Return [x, y] of the center of cell containing provided text 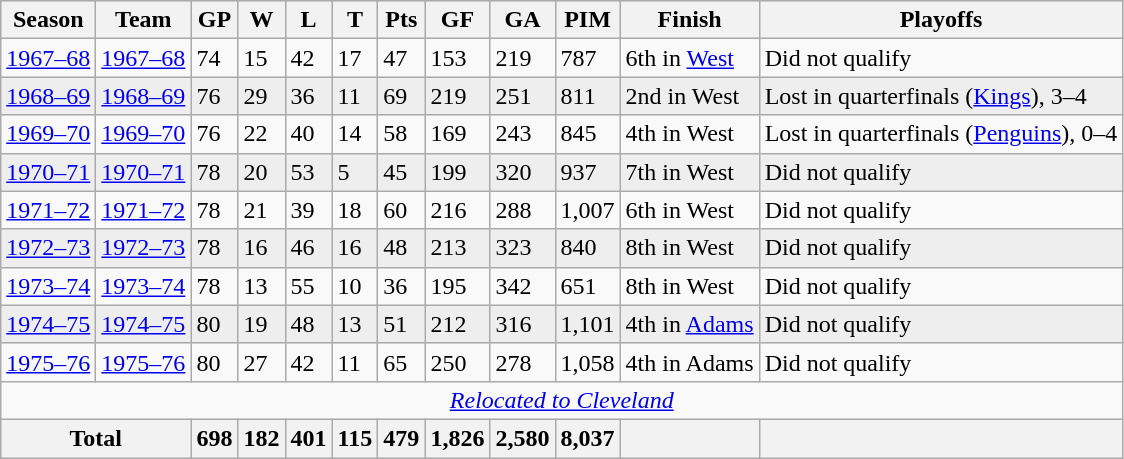
55 [308, 286]
40 [308, 134]
22 [262, 134]
Finish [690, 20]
1,007 [588, 210]
811 [588, 96]
316 [522, 324]
2,580 [522, 438]
PIM [588, 20]
698 [214, 438]
20 [262, 172]
169 [458, 134]
342 [522, 286]
1,826 [458, 438]
GF [458, 20]
323 [522, 248]
19 [262, 324]
69 [402, 96]
74 [214, 58]
5 [355, 172]
288 [522, 210]
115 [355, 438]
153 [458, 58]
Season [48, 20]
243 [522, 134]
65 [402, 362]
L [308, 20]
58 [402, 134]
27 [262, 362]
213 [458, 248]
651 [588, 286]
Playoffs [941, 20]
14 [355, 134]
GP [214, 20]
18 [355, 210]
787 [588, 58]
7th in West [690, 172]
Total [96, 438]
8,037 [588, 438]
29 [262, 96]
45 [402, 172]
GA [522, 20]
182 [262, 438]
1,058 [588, 362]
320 [522, 172]
195 [458, 286]
212 [458, 324]
39 [308, 210]
60 [402, 210]
401 [308, 438]
53 [308, 172]
47 [402, 58]
216 [458, 210]
10 [355, 286]
Pts [402, 20]
845 [588, 134]
51 [402, 324]
15 [262, 58]
479 [402, 438]
199 [458, 172]
Relocated to Cleveland [562, 400]
4th in West [690, 134]
2nd in West [690, 96]
937 [588, 172]
Lost in quarterfinals (Kings), 3–4 [941, 96]
251 [522, 96]
46 [308, 248]
T [355, 20]
Lost in quarterfinals (Penguins), 0–4 [941, 134]
W [262, 20]
840 [588, 248]
250 [458, 362]
17 [355, 58]
278 [522, 362]
1,101 [588, 324]
21 [262, 210]
Team [144, 20]
